For the text-containing cell, return its midpoint in [X, Y] coordinate format. 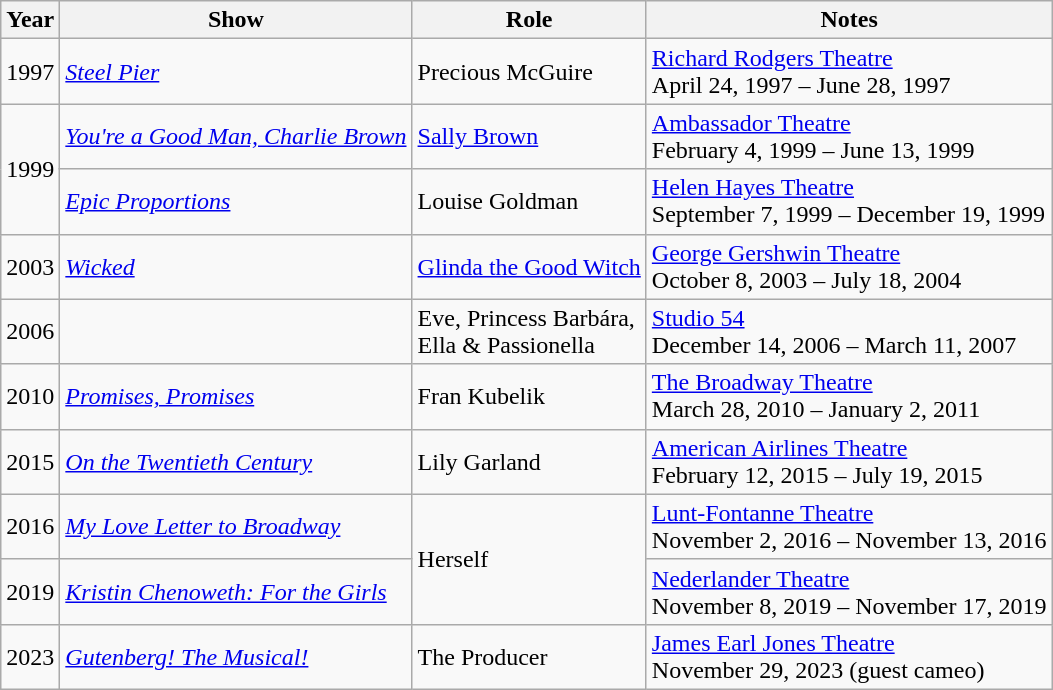
Precious McGuire [529, 72]
Fran Kubelik [529, 396]
2023 [30, 656]
Helen Hayes Theatre September 7, 1999 – December 19, 1999 [849, 202]
American Airlines Theatre February 12, 2015 – July 19, 2015 [849, 462]
Show [236, 20]
On the Twentieth Century [236, 462]
Lily Garland [529, 462]
Ambassador Theatre February 4, 1999 – June 13, 1999 [849, 136]
Herself [529, 559]
You're a Good Man, Charlie Brown [236, 136]
Steel Pier [236, 72]
Kristin Chenoweth: For the Girls [236, 592]
2016 [30, 526]
Year [30, 20]
The Producer [529, 656]
Studio 54 December 14, 2006 – March 11, 2007 [849, 332]
Eve, Princess Barbára,Ella & Passionella [529, 332]
James Earl Jones Theatre November 29, 2023 (guest cameo) [849, 656]
Wicked [236, 266]
Glinda the Good Witch [529, 266]
George Gershwin Theatre October 8, 2003 – July 18, 2004 [849, 266]
2019 [30, 592]
1999 [30, 169]
Promises, Promises [236, 396]
Nederlander Theatre November 8, 2019 – November 17, 2019 [849, 592]
2015 [30, 462]
2006 [30, 332]
Sally Brown [529, 136]
My Love Letter to Broadway [236, 526]
Notes [849, 20]
Louise Goldman [529, 202]
Epic Proportions [236, 202]
Richard Rodgers Theatre April 24, 1997 – June 28, 1997 [849, 72]
1997 [30, 72]
2010 [30, 396]
Lunt-Fontanne Theatre November 2, 2016 – November 13, 2016 [849, 526]
2003 [30, 266]
Role [529, 20]
Gutenberg! The Musical! [236, 656]
The Broadway Theatre March 28, 2010 – January 2, 2011 [849, 396]
